Find where the given text appears and provide that cell's center as (X, Y) coordinate. 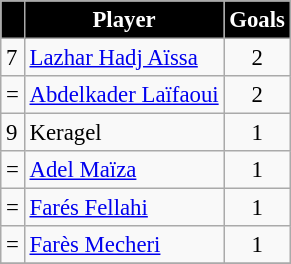
7 (12, 58)
Keragel (124, 133)
Goals (257, 20)
Player (124, 20)
Farés Fellahi (124, 208)
Adel Maïza (124, 170)
Lazhar Hadj Aïssa (124, 58)
Farès Mecheri (124, 245)
Abdelkader Laïfaoui (124, 95)
9 (12, 133)
